Return the [x, y] coordinate for the center point of the cell that contains the specified text.  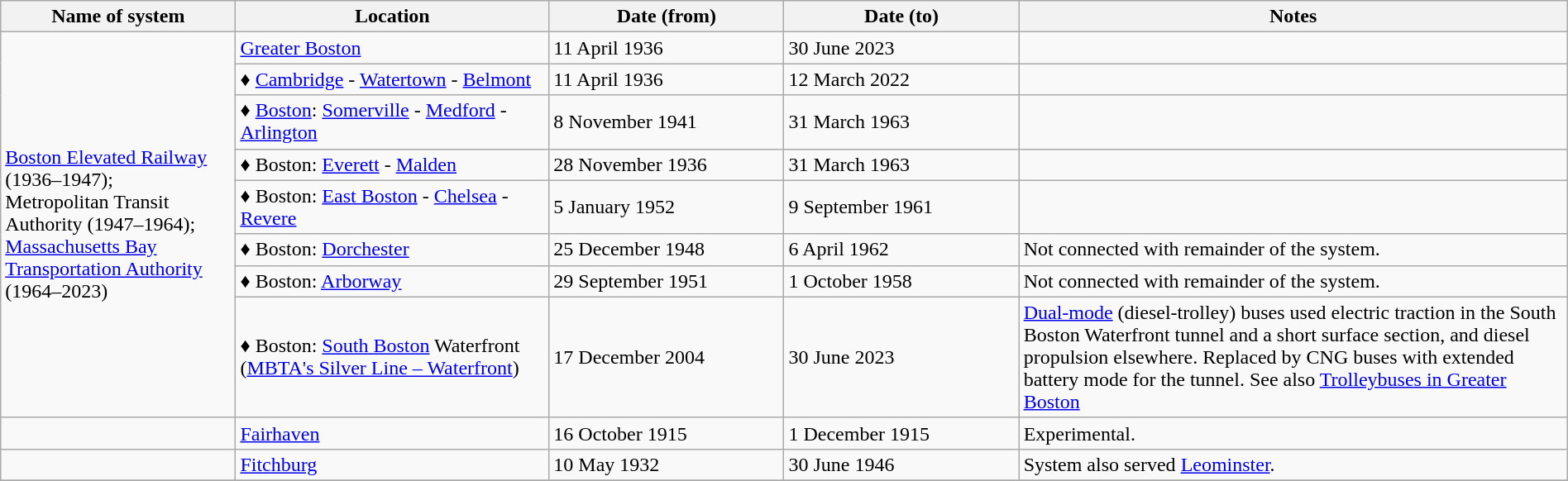
Date (to) [901, 17]
Fitchburg [392, 464]
♦ Boston: East Boston - Chelsea - Revere [392, 207]
17 December 2004 [667, 357]
Experimental. [1293, 433]
♦ Cambridge - Watertown - Belmont [392, 79]
8 November 1941 [667, 122]
1 December 1915 [901, 433]
28 November 1936 [667, 164]
10 May 1932 [667, 464]
12 March 2022 [901, 79]
♦ Boston: Somerville - Medford - Arlington [392, 122]
System also served Leominster. [1293, 464]
Name of system [118, 17]
29 September 1951 [667, 281]
9 September 1961 [901, 207]
5 January 1952 [667, 207]
Boston Elevated Railway (1936–1947); Metropolitan Transit Authority (1947–1964); Massachusetts Bay Transportation Authority (1964–2023) [118, 225]
♦ Boston: Dorchester [392, 250]
1 October 1958 [901, 281]
Fairhaven [392, 433]
30 June 1946 [901, 464]
♦ Boston: South Boston Waterfront (MBTA's Silver Line – Waterfront) [392, 357]
♦ Boston: Arborway [392, 281]
Location [392, 17]
16 October 1915 [667, 433]
Date (from) [667, 17]
Notes [1293, 17]
6 April 1962 [901, 250]
25 December 1948 [667, 250]
Greater Boston [392, 48]
♦ Boston: Everett - Malden [392, 164]
